Return the [x, y] coordinate for the center point of the cell that contains the specified text.  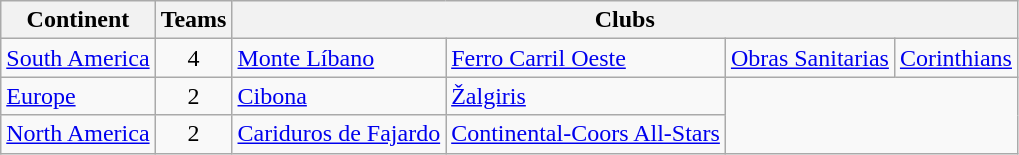
Ferro Carril Oeste [586, 58]
Europe [78, 96]
Monte Líbano [339, 58]
Žalgiris [586, 96]
Clubs [625, 20]
Continental-Coors All-Stars [586, 134]
4 [194, 58]
Cariduros de Fajardo [339, 134]
North America [78, 134]
Corinthians [956, 58]
Obras Sanitarias [810, 58]
South America [78, 58]
Continent [78, 20]
Cibona [339, 96]
Teams [194, 20]
